Capture the cell that displays the provided text and extract its (X, Y) central coordinate. 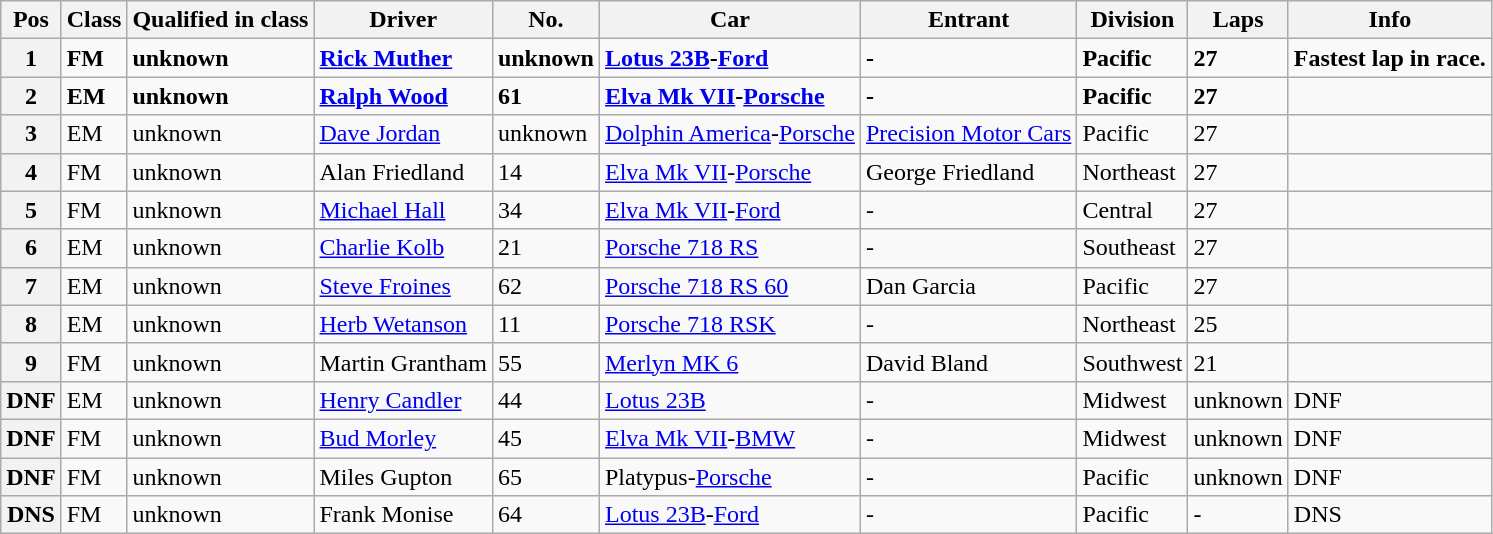
Division (1132, 20)
Ralph Wood (403, 96)
Entrant (968, 20)
3 (31, 134)
Henry Candler (403, 400)
George Friedland (968, 172)
Fastest lap in race. (1390, 58)
Central (1132, 210)
Elva Mk VII-BMW (730, 438)
Precision Motor Cars (968, 134)
65 (546, 477)
Rick Muther (403, 58)
Qualified in class (220, 20)
Porsche 718 RSK (730, 324)
Charlie Kolb (403, 248)
Porsche 718 RS 60 (730, 286)
1 (31, 58)
62 (546, 286)
Lotus 23B (730, 400)
Merlyn MK 6 (730, 362)
David Bland (968, 362)
No. (546, 20)
4 (31, 172)
Info (1390, 20)
34 (546, 210)
Porsche 718 RS (730, 248)
Frank Monise (403, 515)
Michael Hall (403, 210)
Steve Froines (403, 286)
Pos (31, 20)
25 (1238, 324)
Car (730, 20)
Alan Friedland (403, 172)
Dave Jordan (403, 134)
9 (31, 362)
Class (94, 20)
Driver (403, 20)
7 (31, 286)
61 (546, 96)
11 (546, 324)
14 (546, 172)
44 (546, 400)
Dan Garcia (968, 286)
Herb Wetanson (403, 324)
8 (31, 324)
Dolphin America-Porsche (730, 134)
Bud Morley (403, 438)
55 (546, 362)
45 (546, 438)
Elva Mk VII-Ford (730, 210)
Martin Grantham (403, 362)
Laps (1238, 20)
5 (31, 210)
Platypus-Porsche (730, 477)
64 (546, 515)
2 (31, 96)
Miles Gupton (403, 477)
Southeast (1132, 248)
6 (31, 248)
Southwest (1132, 362)
